From the cell containing the given text, extract its center point as (x, y) coordinate. 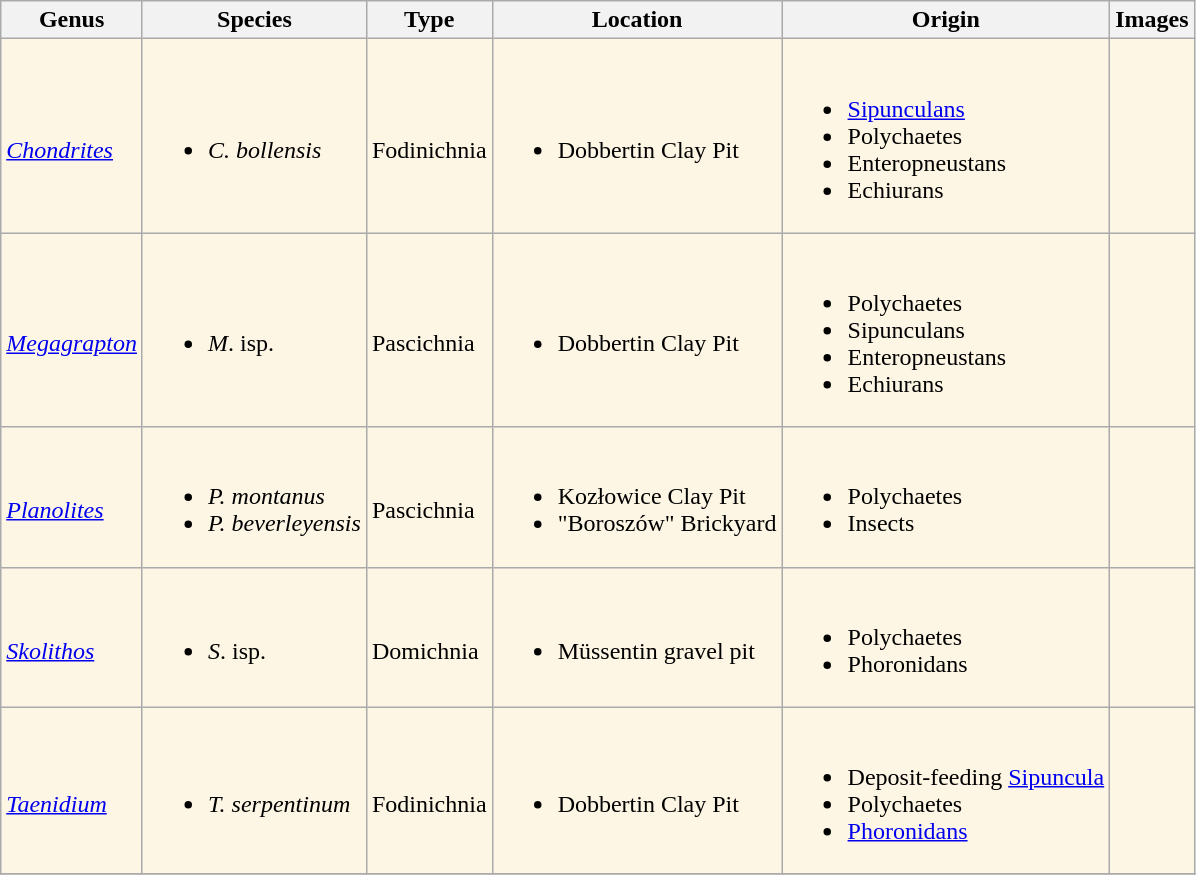
Chondrites (72, 136)
SipunculansPolychaetesEnteropneustansEchiurans (946, 136)
Domichnia (429, 637)
Taenidium (72, 790)
C. bollensis (254, 136)
Location (637, 20)
Origin (946, 20)
Megagrapton (72, 330)
Müssentin gravel pit (637, 637)
Deposit-feeding SipunculaPolychaetesPhoronidans (946, 790)
PolychaetesPhoronidans (946, 637)
Type (429, 20)
M. isp. (254, 330)
Genus (72, 20)
Images (1152, 20)
Species (254, 20)
S. isp. (254, 637)
P. montanusP. beverleyensis (254, 497)
PolychaetesInsects (946, 497)
PolychaetesSipunculansEnteropneustansEchiurans (946, 330)
Planolites (72, 497)
T. serpentinum (254, 790)
Skolithos (72, 637)
Kozłowice Clay Pit"Boroszów" Brickyard (637, 497)
